Determine the [X, Y] coordinate at the center of the cell enclosing the given text.  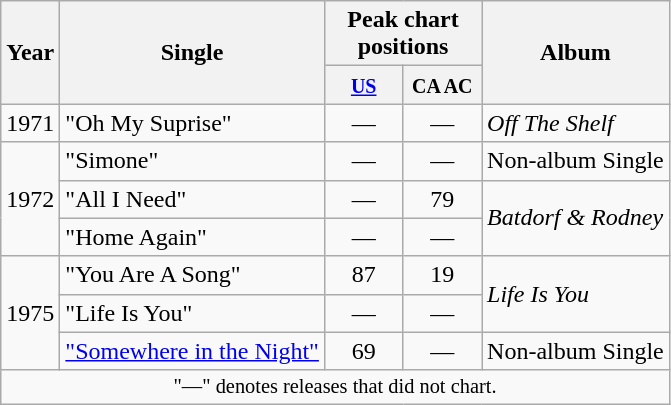
Album [576, 52]
"Oh My Suprise" [192, 123]
"All I Need" [192, 199]
"—" denotes releases that did not chart. [336, 387]
"Simone" [192, 161]
Batdorf & Rodney [576, 218]
Single [192, 52]
US [364, 85]
Peak chart positions [402, 34]
"Life Is You" [192, 313]
"Home Again" [192, 237]
1972 [30, 199]
"Somewhere in the Night" [192, 351]
1971 [30, 123]
1975 [30, 313]
Year [30, 52]
19 [442, 275]
69 [364, 351]
Life Is You [576, 294]
Off The Shelf [576, 123]
"You Are A Song" [192, 275]
79 [442, 199]
CA AC [442, 85]
87 [364, 275]
